For the text-containing cell, return its midpoint in (x, y) coordinate format. 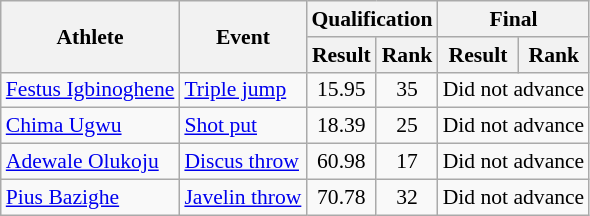
60.98 (341, 162)
Festus Igbinoghene (90, 90)
Final (514, 19)
Chima Ugwu (90, 126)
32 (406, 197)
Triple jump (242, 90)
17 (406, 162)
Adewale Olukoju (90, 162)
70.78 (341, 197)
25 (406, 126)
Discus throw (242, 162)
Pius Bazighe (90, 197)
35 (406, 90)
Event (242, 36)
18.39 (341, 126)
15.95 (341, 90)
Qualification (372, 19)
Shot put (242, 126)
Athlete (90, 36)
Javelin throw (242, 197)
